Determine the (x, y) coordinate at the center of the cell enclosing the given text.  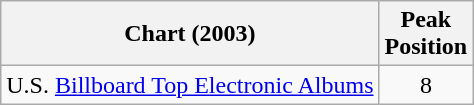
8 (426, 85)
PeakPosition (426, 34)
Chart (2003) (190, 34)
U.S. Billboard Top Electronic Albums (190, 85)
